Detect which cell encompasses the target text, then output its (X, Y) center coordinate. 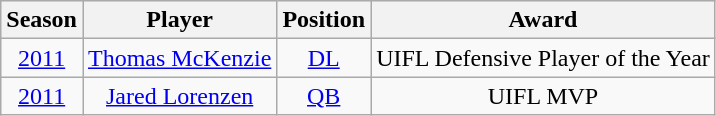
Thomas McKenzie (179, 58)
Jared Lorenzen (179, 96)
Position (324, 20)
QB (324, 96)
UIFL MVP (544, 96)
DL (324, 58)
UIFL Defensive Player of the Year (544, 58)
Player (179, 20)
Award (544, 20)
Season (42, 20)
